For the text-containing cell, return its midpoint in (x, y) coordinate format. 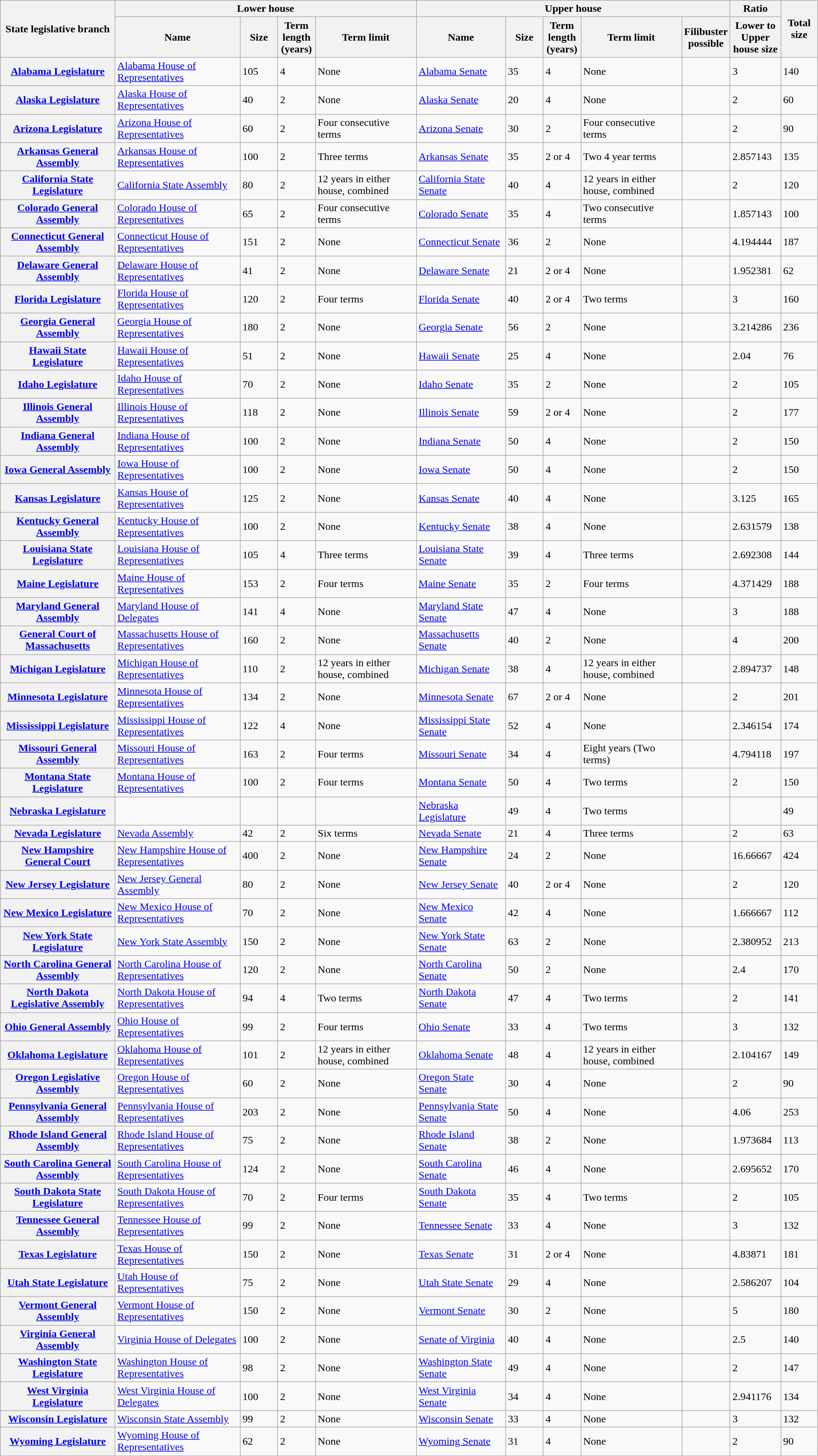
4.06 (756, 1112)
Illinois Senate (461, 413)
Louisiana State Senate (461, 555)
181 (799, 1254)
94 (259, 998)
Filibuster possible (706, 37)
174 (799, 726)
Rhode Island House of Representatives (177, 1140)
Tennessee General Assembly (58, 1226)
138 (799, 526)
South Dakota Senate (461, 1197)
Mississippi House of Representatives (177, 726)
Texas House of Representatives (177, 1254)
Ohio General Assembly (58, 1026)
200 (799, 640)
New York State Senate (461, 942)
Illinois House of Representatives (177, 413)
Colorado General Assembly (58, 213)
Florida House of Representatives (177, 299)
Washington House of Representatives (177, 1368)
177 (799, 413)
Georgia Senate (461, 327)
Missouri House of Representatives (177, 754)
Ratio (756, 9)
North Carolina House of Representatives (177, 970)
Nevada Assembly (177, 834)
Wisconsin Legislature (58, 1419)
Eight years (Two terms) (631, 754)
112 (799, 913)
25 (524, 356)
South Dakota House of Representatives (177, 1197)
Arkansas House of Representatives (177, 156)
4.371429 (756, 583)
424 (799, 856)
Texas Senate (461, 1254)
Hawaii Senate (461, 356)
Arizona House of Representatives (177, 129)
2.857143 (756, 156)
California State Senate (461, 185)
Mississippi State Senate (461, 726)
4.83871 (756, 1254)
98 (259, 1368)
Nevada Legislature (58, 834)
Connecticut House of Representatives (177, 242)
Alaska House of Representatives (177, 100)
147 (799, 1368)
16.66667 (756, 856)
Arkansas Senate (461, 156)
20 (524, 100)
West Virginia Legislature (58, 1396)
North Dakota Legislative Assembly (58, 998)
122 (259, 726)
Total size (799, 29)
Hawaii House of Representatives (177, 356)
46 (524, 1169)
Maine Legislature (58, 583)
197 (799, 754)
Kansas Senate (461, 498)
203 (259, 1112)
New Hampshire General Court (58, 856)
48 (524, 1055)
101 (259, 1055)
Pennsylvania House of Representatives (177, 1112)
Alaska Legislature (58, 100)
36 (524, 242)
Hawaii State Legislature (58, 356)
Louisiana State Legislature (58, 555)
North Dakota House of Representatives (177, 998)
2.4 (756, 970)
1.952381 (756, 270)
236 (799, 327)
Michigan Legislature (58, 669)
Georgia General Assembly (58, 327)
5 (756, 1311)
Delaware House of Representatives (177, 270)
Senate of Virginia (461, 1339)
4.194444 (756, 242)
Montana House of Representatives (177, 782)
2.941176 (756, 1396)
Georgia House of Representatives (177, 327)
2.586207 (756, 1282)
2.380952 (756, 942)
Utah State Legislature (58, 1282)
Alabama House of Representatives (177, 72)
Washington State Legislature (58, 1368)
24 (524, 856)
New Mexico Senate (461, 913)
Massachusetts Senate (461, 640)
Delaware General Assembly (58, 270)
Colorado Senate (461, 213)
South Carolina House of Representatives (177, 1169)
Oklahoma Senate (461, 1055)
South Dakota State Legislature (58, 1197)
Indiana General Assembly (58, 441)
Michigan Senate (461, 669)
Minnesota House of Representatives (177, 697)
Utah State Senate (461, 1282)
3.125 (756, 498)
253 (799, 1112)
Arizona Legislature (58, 129)
New York State Legislature (58, 942)
North Carolina Senate (461, 970)
Maryland General Assembly (58, 612)
213 (799, 942)
Six terms (366, 834)
118 (259, 413)
Oregon Legislative Assembly (58, 1083)
56 (524, 327)
65 (259, 213)
Kansas House of Representatives (177, 498)
104 (799, 1282)
Florida Senate (461, 299)
1.666667 (756, 913)
135 (799, 156)
Ohio House of Representatives (177, 1026)
1.973684 (756, 1140)
52 (524, 726)
2.04 (756, 356)
New York State Assembly (177, 942)
2.346154 (756, 726)
Pennsylvania State Senate (461, 1112)
Vermont Senate (461, 1311)
Maine Senate (461, 583)
2.104167 (756, 1055)
2.695652 (756, 1169)
Maryland House of Delegates (177, 612)
New Mexico House of Representatives (177, 913)
Oregon House of Representatives (177, 1083)
Missouri General Assembly (58, 754)
Upper house (573, 9)
Montana Senate (461, 782)
Alabama Legislature (58, 72)
Wyoming House of Representatives (177, 1442)
Rhode Island Senate (461, 1140)
New Jersey Legislature (58, 885)
2.692308 (756, 555)
2.631579 (756, 526)
Minnesota Legislature (58, 697)
400 (259, 856)
113 (799, 1140)
California State Legislature (58, 185)
Idaho Legislature (58, 385)
Minnesota Senate (461, 697)
Kentucky General Assembly (58, 526)
New Jersey General Assembly (177, 885)
Montana State Legislature (58, 782)
148 (799, 669)
59 (524, 413)
Alaska Senate (461, 100)
South Carolina Senate (461, 1169)
Iowa House of Representatives (177, 469)
Pennsylvania General Assembly (58, 1112)
State legislative branch (58, 29)
North Dakota Senate (461, 998)
Mississippi Legislature (58, 726)
Delaware Senate (461, 270)
Idaho Senate (461, 385)
Utah House of Representatives (177, 1282)
Tennessee Senate (461, 1226)
201 (799, 697)
Oklahoma House of Representatives (177, 1055)
Vermont House of Representatives (177, 1311)
3.214286 (756, 327)
Massachusetts House of Representatives (177, 640)
New Mexico Legislature (58, 913)
Wisconsin State Assembly (177, 1419)
Florida Legislature (58, 299)
Arizona Senate (461, 129)
4.794118 (756, 754)
163 (259, 754)
Virginia House of Delegates (177, 1339)
Nevada Senate (461, 834)
North Carolina General Assembly (58, 970)
South Carolina General Assembly (58, 1169)
39 (524, 555)
Wyoming Senate (461, 1442)
Oregon State Senate (461, 1083)
Colorado House of Representatives (177, 213)
144 (799, 555)
Two 4 year terms (631, 156)
Arkansas General Assembly (58, 156)
41 (259, 270)
Lower house (266, 9)
67 (524, 697)
Tennessee House of Representatives (177, 1226)
165 (799, 498)
Wyoming Legislature (58, 1442)
Ohio Senate (461, 1026)
187 (799, 242)
151 (259, 242)
2.5 (756, 1339)
West Virginia Senate (461, 1396)
Oklahoma Legislature (58, 1055)
Kentucky Senate (461, 526)
Texas Legislature (58, 1254)
Vermont General Assembly (58, 1311)
Maryland State Senate (461, 612)
Iowa General Assembly (58, 469)
Maine House of Representatives (177, 583)
California State Assembly (177, 185)
Virginia General Assembly (58, 1339)
1.857143 (756, 213)
Washington State Senate (461, 1368)
Connecticut Senate (461, 242)
Alabama Senate (461, 72)
Wisconsin Senate (461, 1419)
New Hampshire House of Representatives (177, 856)
Two consecutive terms (631, 213)
New Hampshire Senate (461, 856)
Missouri Senate (461, 754)
General Court of Massachusetts (58, 640)
Illinois General Assembly (58, 413)
76 (799, 356)
110 (259, 669)
West Virginia House of Delegates (177, 1396)
51 (259, 356)
Kentucky House of Representatives (177, 526)
149 (799, 1055)
Lower to Upper house size (756, 37)
124 (259, 1169)
Michigan House of Representatives (177, 669)
Connecticut General Assembly (58, 242)
Kansas Legislature (58, 498)
Indiana House of Representatives (177, 441)
Iowa Senate (461, 469)
125 (259, 498)
Rhode Island General Assembly (58, 1140)
Louisiana House of Representatives (177, 555)
2.894737 (756, 669)
153 (259, 583)
Idaho House of Representatives (177, 385)
Indiana Senate (461, 441)
New Jersey Senate (461, 885)
29 (524, 1282)
